Search for the cell housing the specified text and yield its (X, Y) center coordinate. 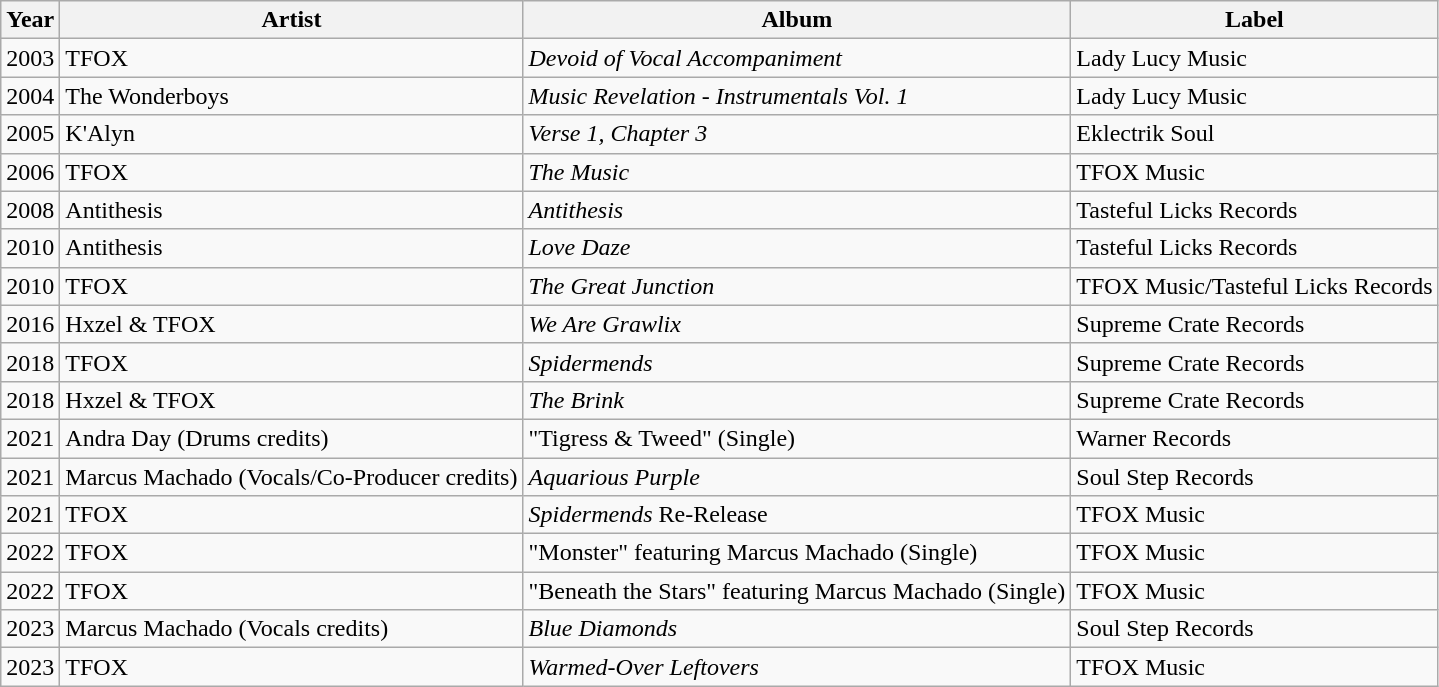
2003 (30, 58)
Devoid of Vocal Accompaniment (797, 58)
The Music (797, 172)
"Monster" featuring Marcus Machado (Single) (797, 553)
2008 (30, 210)
2004 (30, 96)
Year (30, 20)
"Beneath the Stars" featuring Marcus Machado (Single) (797, 591)
Warmed-Over Leftovers (797, 667)
K'Alyn (292, 134)
2016 (30, 324)
2006 (30, 172)
Marcus Machado (Vocals credits) (292, 629)
Blue Diamonds (797, 629)
Marcus Machado (Vocals/Co-Producer credits) (292, 477)
TFOX Music/Tasteful Licks Records (1254, 286)
Eklectrik Soul (1254, 134)
Album (797, 20)
Andra Day (Drums credits) (292, 438)
Verse 1, Chapter 3 (797, 134)
Spidermends Re-Release (797, 515)
The Great Junction (797, 286)
The Brink (797, 400)
The Wonderboys (292, 96)
Artist (292, 20)
Warner Records (1254, 438)
Music Revelation - Instrumentals Vol. 1 (797, 96)
"Tigress & Tweed" (Single) (797, 438)
Label (1254, 20)
Love Daze (797, 248)
Spidermends (797, 362)
2005 (30, 134)
Aquarious Purple (797, 477)
We Are Grawlix (797, 324)
